For the text-containing cell, return its midpoint in (X, Y) coordinate format. 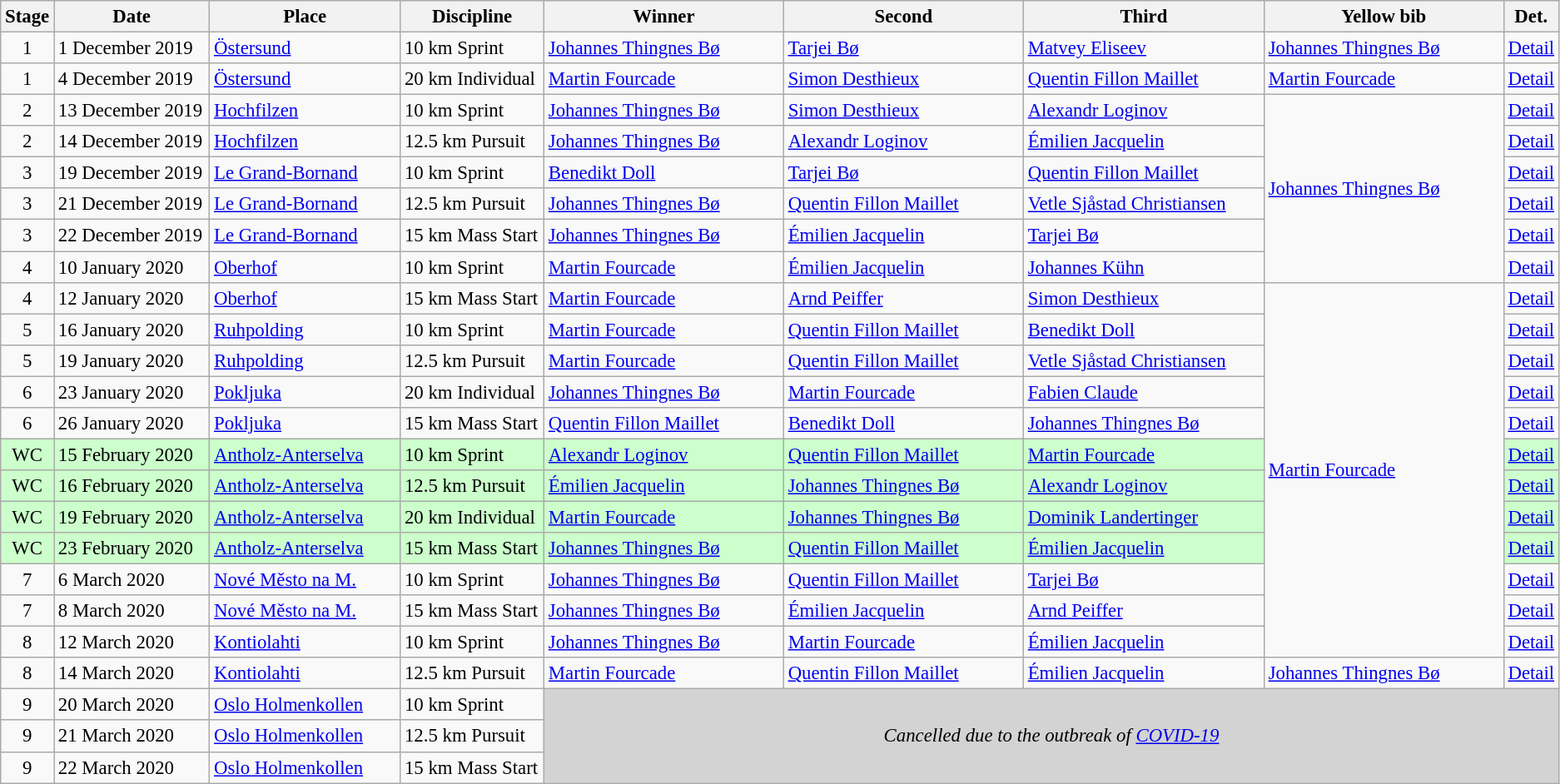
12 January 2020 (132, 298)
14 December 2019 (132, 141)
22 December 2019 (132, 236)
Winner (664, 17)
10 January 2020 (132, 267)
Discipline (473, 17)
Second (903, 17)
26 January 2020 (132, 424)
20 March 2020 (132, 705)
1 December 2019 (132, 48)
Cancelled due to the outbreak of COVID-19 (1052, 736)
21 December 2019 (132, 204)
15 February 2020 (132, 454)
Yellow bib (1384, 17)
14 March 2020 (132, 673)
Stage (27, 17)
8 March 2020 (132, 611)
19 January 2020 (132, 360)
19 December 2019 (132, 173)
Fabien Claude (1144, 392)
22 March 2020 (132, 767)
21 March 2020 (132, 737)
13 December 2019 (132, 111)
Det. (1531, 17)
16 February 2020 (132, 486)
Matvey Eliseev (1144, 48)
19 February 2020 (132, 517)
4 December 2019 (132, 79)
12 March 2020 (132, 643)
16 January 2020 (132, 330)
Dominik Landertinger (1144, 517)
23 February 2020 (132, 548)
Third (1144, 17)
Date (132, 17)
6 March 2020 (132, 580)
Johannes Kühn (1144, 267)
Place (305, 17)
23 January 2020 (132, 392)
